Extract the (X, Y) coordinate from the center of the cell holding the provided text.  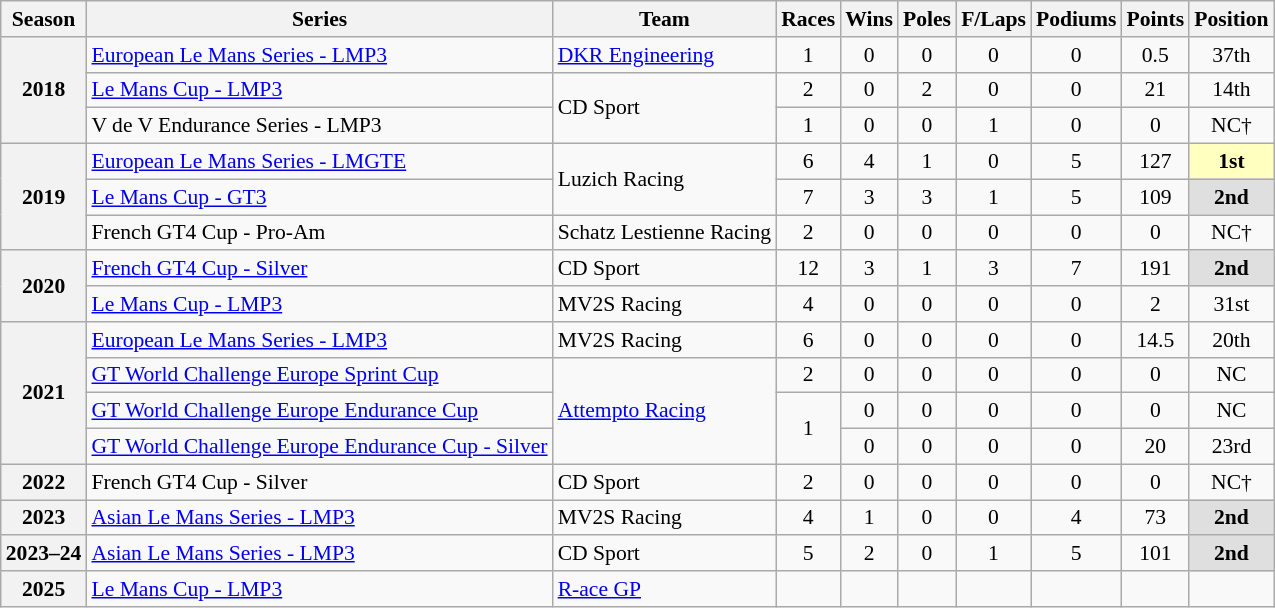
Position (1231, 19)
2018 (44, 90)
Podiums (1076, 19)
Luzich Racing (665, 180)
Team (665, 19)
0.5 (1155, 55)
R-ace GP (665, 589)
Poles (927, 19)
14th (1231, 90)
Wins (869, 19)
Attempto Racing (665, 410)
1st (1231, 162)
European Le Mans Series - LMGTE (319, 162)
V de V Endurance Series - LMP3 (319, 126)
20 (1155, 447)
191 (1155, 269)
Points (1155, 19)
GT World Challenge Europe Endurance Cup (319, 411)
DKR Engineering (665, 55)
31st (1231, 304)
F/Laps (994, 19)
14.5 (1155, 340)
109 (1155, 197)
2022 (44, 482)
Season (44, 19)
101 (1155, 554)
Schatz Lestienne Racing (665, 233)
2023 (44, 518)
2025 (44, 589)
Le Mans Cup - GT3 (319, 197)
2023–24 (44, 554)
French GT4 Cup - Pro-Am (319, 233)
2021 (44, 393)
2019 (44, 198)
Series (319, 19)
21 (1155, 90)
GT World Challenge Europe Endurance Cup - Silver (319, 447)
37th (1231, 55)
GT World Challenge Europe Sprint Cup (319, 375)
2020 (44, 286)
Races (808, 19)
73 (1155, 518)
23rd (1231, 447)
12 (808, 269)
20th (1231, 340)
127 (1155, 162)
